From the cell containing the given text, extract its center point as [X, Y] coordinate. 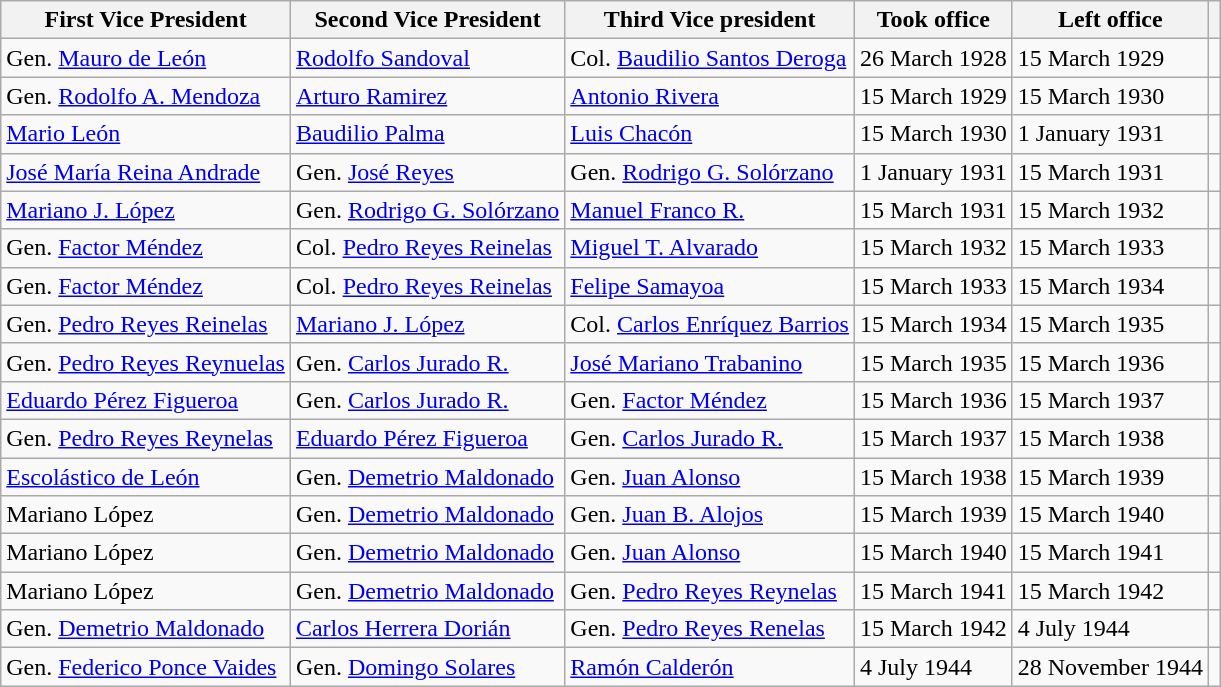
28 November 1944 [1110, 667]
Escolástico de León [146, 477]
Col. Carlos Enríquez Barrios [710, 324]
Arturo Ramirez [427, 96]
Manuel Franco R. [710, 210]
26 March 1928 [933, 58]
Carlos Herrera Dorián [427, 629]
First Vice President [146, 20]
Miguel T. Alvarado [710, 248]
José Mariano Trabanino [710, 362]
Left office [1110, 20]
Third Vice president [710, 20]
Took office [933, 20]
Gen. Juan B. Alojos [710, 515]
Luis Chacón [710, 134]
Mario León [146, 134]
Felipe Samayoa [710, 286]
Gen. Pedro Reyes Renelas [710, 629]
Second Vice President [427, 20]
Gen. Rodolfo A. Mendoza [146, 96]
Gen. Domingo Solares [427, 667]
Ramón Calderón [710, 667]
Gen. Pedro Reyes Reinelas [146, 324]
Gen. Federico Ponce Vaides [146, 667]
Gen. José Reyes [427, 172]
Col. Baudilio Santos Deroga [710, 58]
Gen. Mauro de León [146, 58]
Rodolfo Sandoval [427, 58]
Baudilio Palma [427, 134]
José María Reina Andrade [146, 172]
Gen. Pedro Reyes Reynuelas [146, 362]
Antonio Rivera [710, 96]
